Return the [X, Y] coordinate for the center point of the cell that contains the specified text.  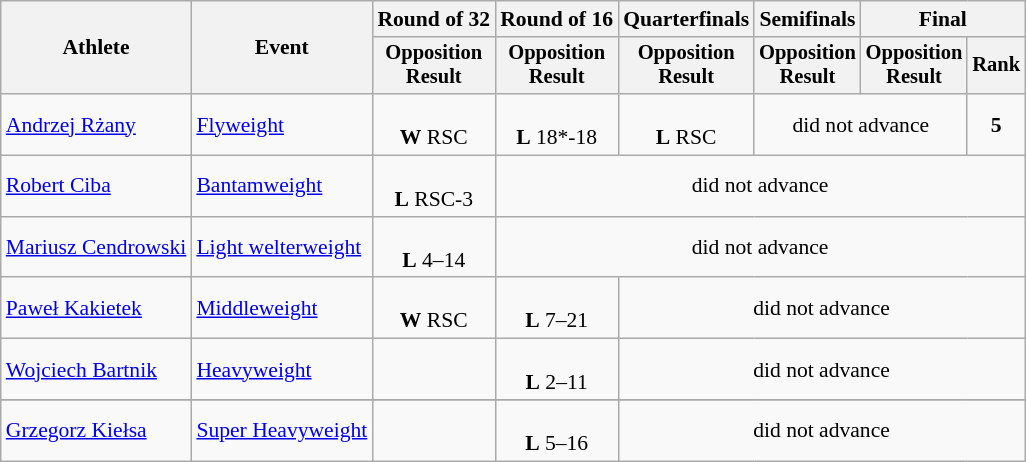
Robert Ciba [96, 186]
L RSC-3 [434, 186]
L RSC [686, 124]
Super Heavyweight [282, 430]
Event [282, 48]
Heavyweight [282, 370]
Wojciech Bartnik [96, 370]
Semifinals [808, 19]
Paweł Kakietek [96, 308]
L 4–14 [434, 248]
Flyweight [282, 124]
Round of 16 [556, 19]
L 5–16 [556, 430]
Light welterweight [282, 248]
Final [943, 19]
5 [996, 124]
Quarterfinals [686, 19]
Rank [996, 66]
Bantamweight [282, 186]
Mariusz Cendrowski [96, 248]
Athlete [96, 48]
Andrzej Rżany [96, 124]
L 18*-18 [556, 124]
Round of 32 [434, 19]
Grzegorz Kiełsa [96, 430]
L 2–11 [556, 370]
Middleweight [282, 308]
L 7–21 [556, 308]
